Return (x, y) of the center of cell containing provided text 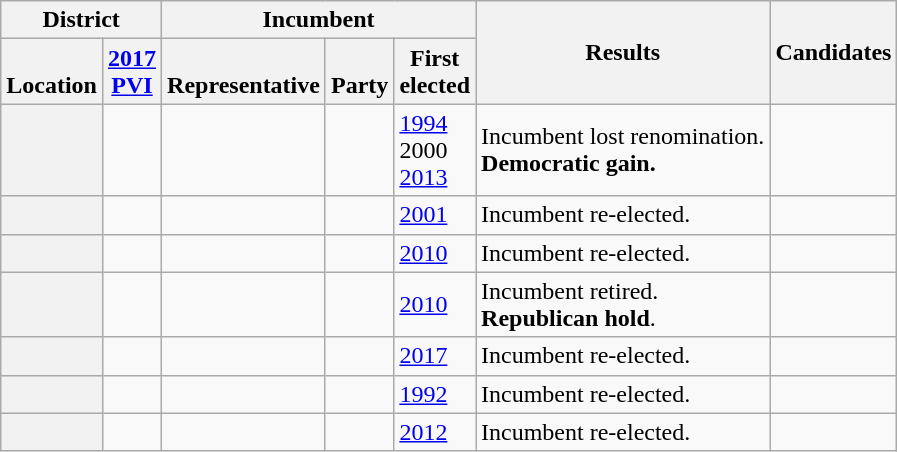
Party (359, 72)
Firstelected (435, 72)
Candidates (834, 52)
1992 (435, 394)
2017 (435, 356)
2017PVI (132, 72)
19942000 2013 (435, 150)
Results (623, 52)
Representative (244, 72)
Incumbent lost renomination.Democratic gain. (623, 150)
Incumbent (319, 20)
2012 (435, 432)
Incumbent retired.Republican hold. (623, 304)
Location (52, 72)
2001 (435, 215)
District (82, 20)
